Extract the [x, y] coordinate from the center of the cell holding the provided text.  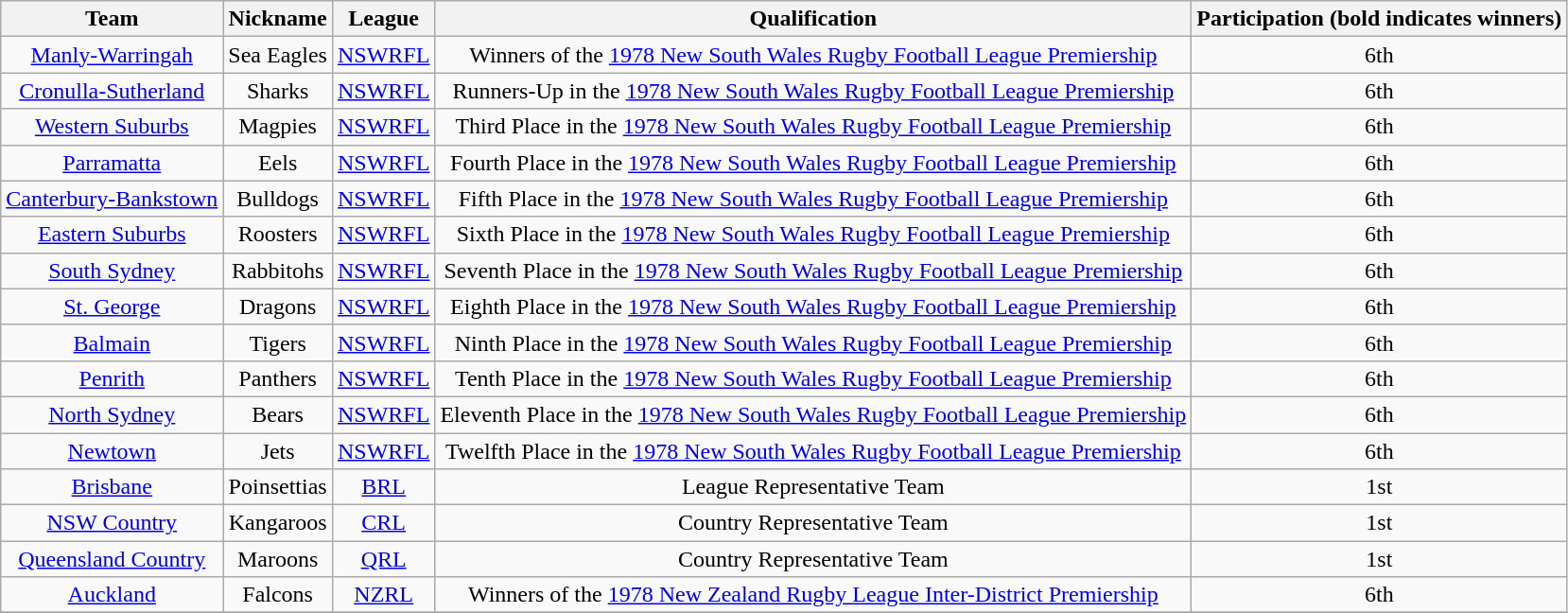
Fifth Place in the 1978 New South Wales Rugby Football League Premiership [813, 199]
Rabbitohs [278, 271]
Sharks [278, 91]
Tenth Place in the 1978 New South Wales Rugby Football League Premiership [813, 378]
CRL [383, 523]
Eighth Place in the 1978 New South Wales Rugby Football League Premiership [813, 306]
South Sydney [112, 271]
Runners-Up in the 1978 New South Wales Rugby Football League Premiership [813, 91]
Brisbane [112, 487]
Winners of the 1978 New Zealand Rugby League Inter-District Premiership [813, 595]
Tigers [278, 342]
Falcons [278, 595]
Third Place in the 1978 New South Wales Rugby Football League Premiership [813, 127]
Ninth Place in the 1978 New South Wales Rugby Football League Premiership [813, 342]
Queensland Country [112, 559]
Maroons [278, 559]
Jets [278, 451]
League [383, 19]
Magpies [278, 127]
Penrith [112, 378]
Seventh Place in the 1978 New South Wales Rugby Football League Premiership [813, 271]
Poinsettias [278, 487]
Cronulla-Sutherland [112, 91]
Bulldogs [278, 199]
Nickname [278, 19]
Parramatta [112, 163]
Fourth Place in the 1978 New South Wales Rugby Football League Premiership [813, 163]
Balmain [112, 342]
QRL [383, 559]
BRL [383, 487]
Qualification [813, 19]
Sixth Place in the 1978 New South Wales Rugby Football League Premiership [813, 235]
Newtown [112, 451]
Winners of the 1978 New South Wales Rugby Football League Premiership [813, 55]
NZRL [383, 595]
Manly-Warringah [112, 55]
Auckland [112, 595]
St. George [112, 306]
Eels [278, 163]
NSW Country [112, 523]
Participation (bold indicates winners) [1379, 19]
Bears [278, 414]
Roosters [278, 235]
Western Suburbs [112, 127]
North Sydney [112, 414]
Dragons [278, 306]
Team [112, 19]
League Representative Team [813, 487]
Eleventh Place in the 1978 New South Wales Rugby Football League Premiership [813, 414]
Canterbury-Bankstown [112, 199]
Eastern Suburbs [112, 235]
Kangaroos [278, 523]
Panthers [278, 378]
Twelfth Place in the 1978 New South Wales Rugby Football League Premiership [813, 451]
Sea Eagles [278, 55]
